Pinpoint the cell where the given text exists, returning its [X, Y] midpoint coordinate. 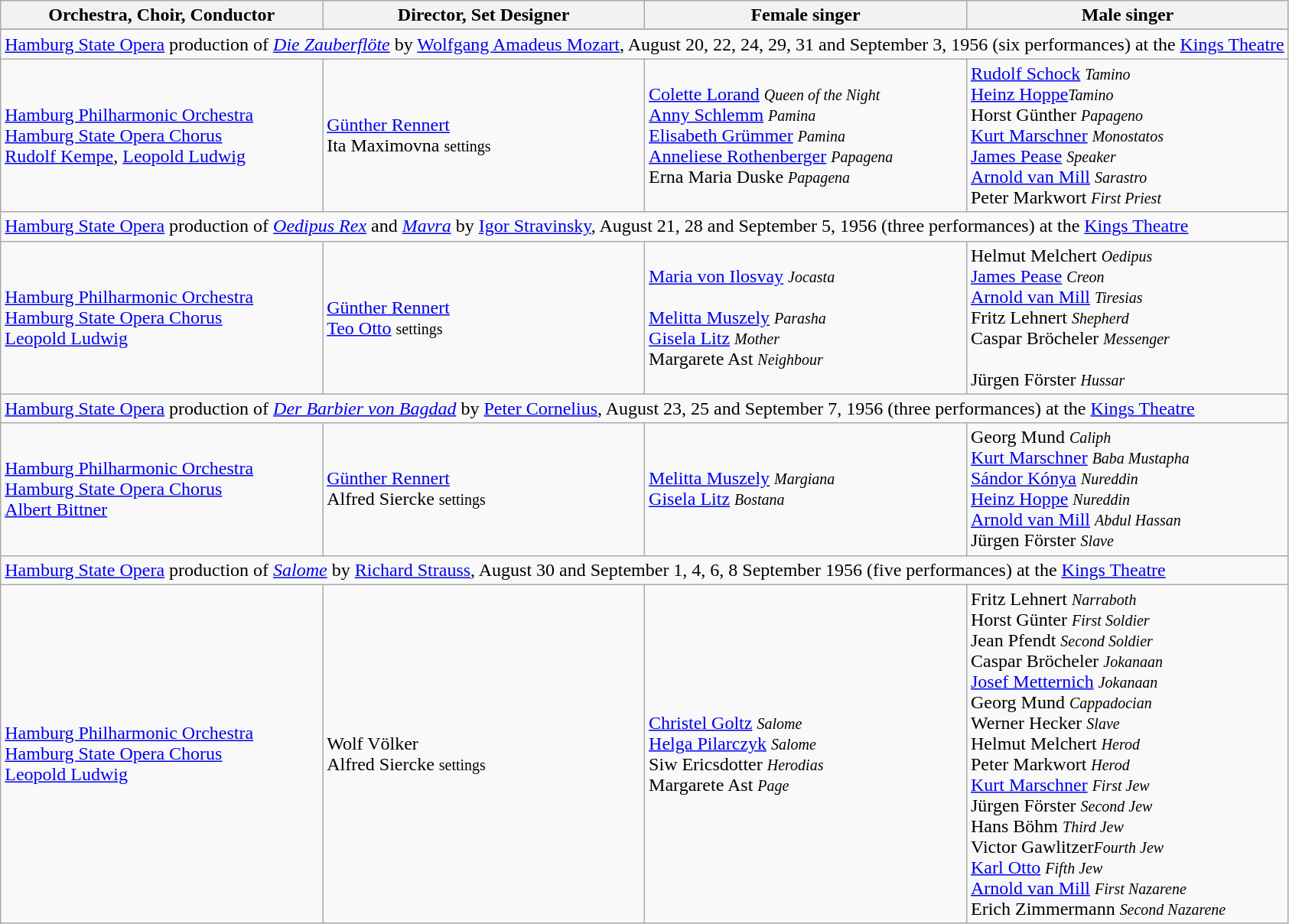
Christel Goltz SalomeHelga Pilarczyk SalomeSiw Ericsdotter HerodiasMargarete Ast Page [806, 754]
Colette Lorand Queen of the NightAnny Schlemm PaminaElisabeth Grümmer PaminaAnneliese Rothenberger PapagenaErna Maria Duske Papagena [806, 135]
Hamburg Philharmonic OrchestraHamburg State Opera ChorusAlbert Bittner [162, 490]
Wolf VölkerAlfred Siercke settings [483, 754]
Female singer [806, 15]
Helmut Melchert OedipusJames Pease CreonArnold van Mill TiresiasFritz Lehnert ShepherdCaspar Bröcheler MessengerJürgen Förster Hussar [1128, 317]
Director, Set Designer [483, 15]
Georg Mund CaliphKurt Marschner Baba MustaphaSándor Kónya NureddinHeinz Hoppe NureddinArnold van Mill Abdul HassanJürgen Förster Slave [1128, 490]
Maria von Ilosvay JocastaMelitta Muszely ParashaGisela Litz MotherMargarete Ast Neighbour [806, 317]
Male singer [1128, 15]
Hamburg Philharmonic OrchestraHamburg State Opera ChorusRudolf Kempe, Leopold Ludwig [162, 135]
Günther RennertAlfred Siercke settings [483, 490]
Günther RennertTeo Otto settings [483, 317]
Günther RennertIta Maximovna settings [483, 135]
Orchestra, Choir, Conductor [162, 15]
Melitta Muszely MargianaGisela Litz Bostana [806, 490]
